Identify which cell holds the provided text, then report its (X, Y) central coordinate. 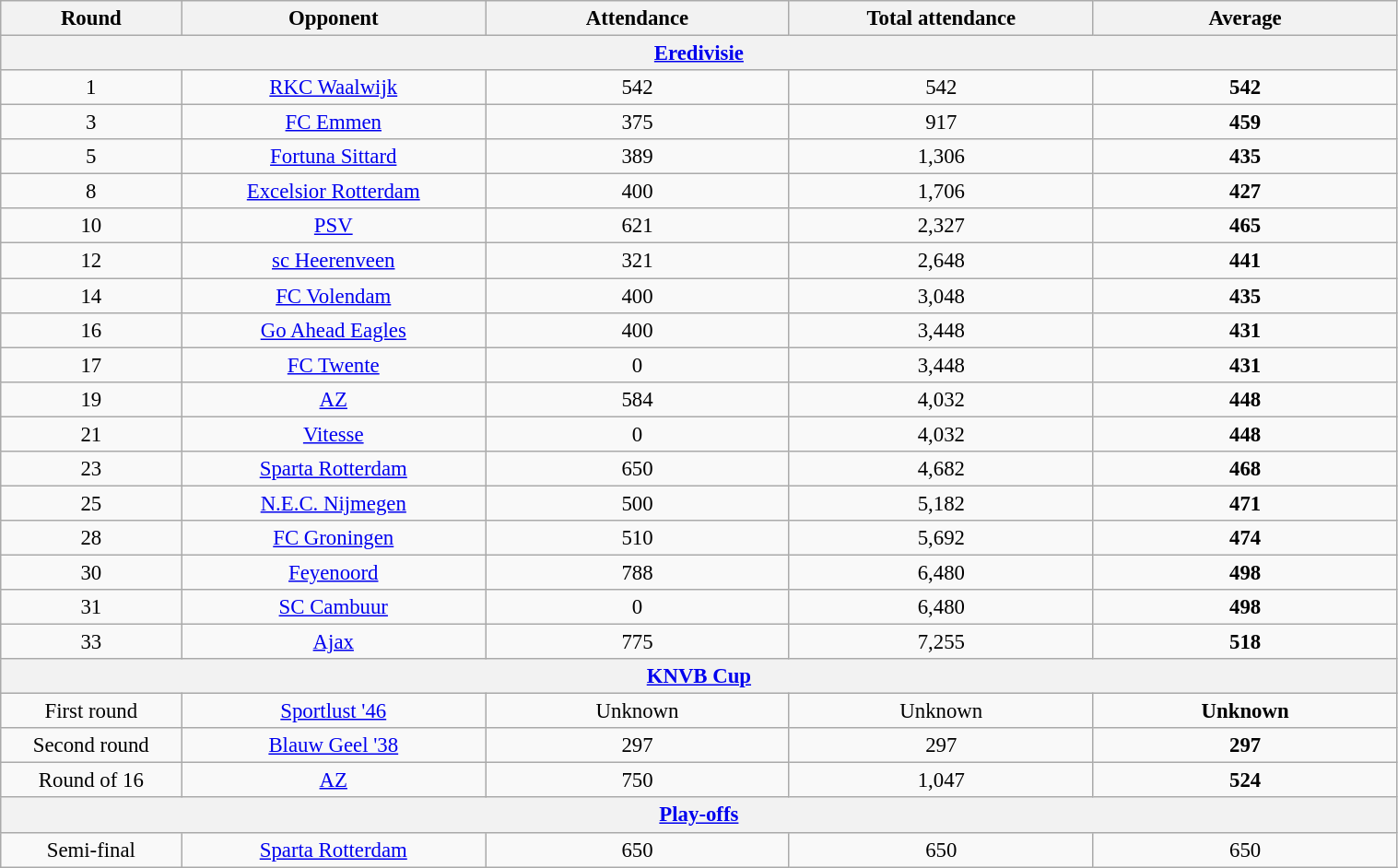
31 (91, 607)
Go Ahead Eagles (334, 330)
Vitesse (334, 434)
1,706 (941, 192)
FC Twente (334, 365)
Fortuna Sittard (334, 157)
16 (91, 330)
10 (91, 226)
Second round (91, 745)
FC Groningen (334, 538)
Opponent (334, 18)
Total attendance (941, 18)
321 (638, 261)
788 (638, 572)
14 (91, 296)
4,682 (941, 469)
1,047 (941, 780)
Blauw Geel '38 (334, 745)
2,327 (941, 226)
Ajax (334, 642)
30 (91, 572)
3 (91, 123)
RKC Waalwijk (334, 88)
Feyenoord (334, 572)
21 (91, 434)
12 (91, 261)
25 (91, 503)
N.E.C. Nijmegen (334, 503)
5,692 (941, 538)
33 (91, 642)
Attendance (638, 18)
2,648 (941, 261)
Average (1245, 18)
427 (1245, 192)
775 (638, 642)
28 (91, 538)
First round (91, 711)
Eredivisie (699, 53)
524 (1245, 780)
PSV (334, 226)
1,306 (941, 157)
1 (91, 88)
621 (638, 226)
465 (1245, 226)
518 (1245, 642)
Sportlust '46 (334, 711)
Semi-final (91, 850)
474 (1245, 538)
FC Volendam (334, 296)
KNVB Cup (699, 676)
Round of 16 (91, 780)
510 (638, 538)
459 (1245, 123)
468 (1245, 469)
8 (91, 192)
Round (91, 18)
750 (638, 780)
SC Cambuur (334, 607)
441 (1245, 261)
5,182 (941, 503)
19 (91, 399)
389 (638, 157)
375 (638, 123)
471 (1245, 503)
7,255 (941, 642)
sc Heerenveen (334, 261)
5 (91, 157)
23 (91, 469)
Play-offs (699, 815)
FC Emmen (334, 123)
917 (941, 123)
Excelsior Rotterdam (334, 192)
584 (638, 399)
17 (91, 365)
500 (638, 503)
3,048 (941, 296)
